For the text-containing cell, return its midpoint in (X, Y) coordinate format. 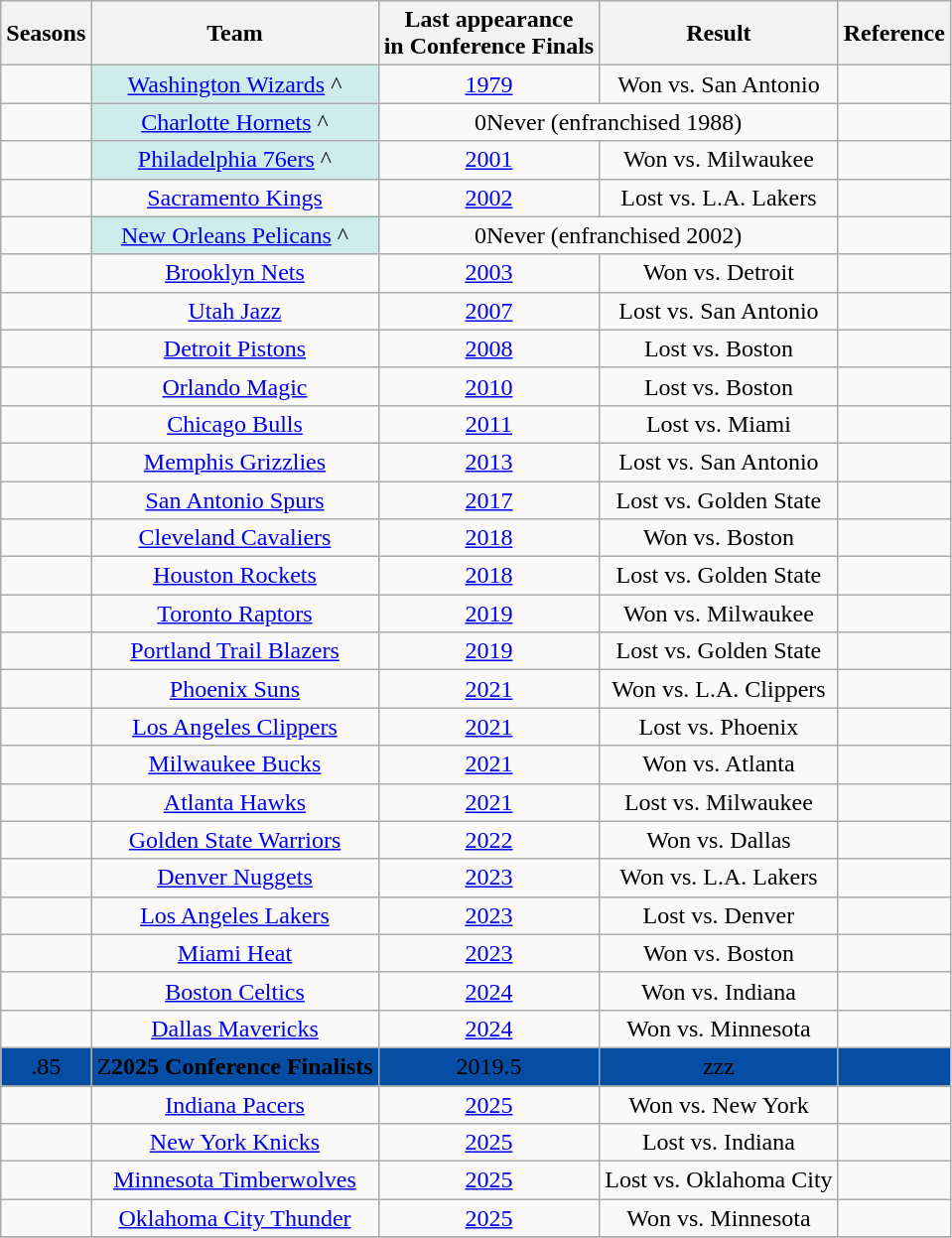
Oklahoma City Thunder (234, 1218)
Result (719, 34)
0Never (enfranchised 1988) (608, 122)
Sacramento Kings (234, 198)
Charlotte Hornets ^ (234, 122)
Lost vs. Miami (719, 424)
Boston Celtics (234, 991)
Won vs. L.A. Clippers (719, 689)
Golden State Warriors (234, 840)
Lost vs. Milwaukee (719, 802)
2019.5 (488, 1066)
Reference (893, 34)
Last appearancein Conference Finals (488, 34)
Z2025 Conference Finalists (234, 1066)
Detroit Pistons (234, 348)
Won vs. Detroit (719, 273)
Miami Heat (234, 953)
Cleveland Cavaliers (234, 538)
Won vs. New York (719, 1105)
Phoenix Suns (234, 689)
Houston Rockets (234, 576)
Lost vs. Phoenix (719, 727)
2002 (488, 198)
Portland Trail Blazers (234, 651)
Lost vs. L.A. Lakers (719, 198)
Lost vs. Denver (719, 915)
Memphis Grizzlies (234, 462)
Philadelphia 76ers ^ (234, 160)
Milwaukee Bucks (234, 764)
Atlanta Hawks (234, 802)
.85 (46, 1066)
Chicago Bulls (234, 424)
Toronto Raptors (234, 614)
2001 (488, 160)
0Never (enfranchised 2002) (608, 235)
2003 (488, 273)
Brooklyn Nets (234, 273)
Dallas Mavericks (234, 1029)
New York Knicks (234, 1143)
Won vs. L.A. Lakers (719, 878)
San Antonio Spurs (234, 499)
Indiana Pacers (234, 1105)
Team (234, 34)
Utah Jazz (234, 311)
Minnesota Timberwolves (234, 1180)
Orlando Magic (234, 386)
2017 (488, 499)
Lost vs. Indiana (719, 1143)
Lost vs. Oklahoma City (719, 1180)
Los Angeles Lakers (234, 915)
1979 (488, 84)
Los Angeles Clippers (234, 727)
Washington Wizards ^ (234, 84)
Won vs. Dallas (719, 840)
Seasons (46, 34)
2010 (488, 386)
2008 (488, 348)
2007 (488, 311)
zzz (719, 1066)
2011 (488, 424)
New Orleans Pelicans ^ (234, 235)
Won vs. Indiana (719, 991)
Won vs. San Antonio (719, 84)
Won vs. Atlanta (719, 764)
Denver Nuggets (234, 878)
2013 (488, 462)
2022 (488, 840)
